Determine the [x, y] coordinate at the center of the cell enclosing the given text.  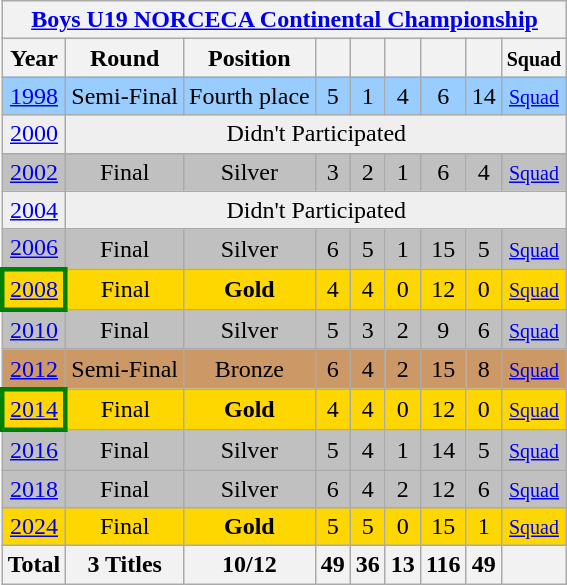
Total [34, 565]
Boys U19 NORCECA Continental Championship [284, 20]
Year [34, 58]
116 [443, 565]
2000 [34, 134]
2014 [34, 410]
2018 [34, 489]
3 Titles [125, 565]
10/12 [250, 565]
Position [250, 58]
2008 [34, 290]
Fourth place [250, 96]
9 [443, 330]
2004 [34, 210]
2024 [34, 527]
2006 [34, 249]
2010 [34, 330]
2016 [34, 450]
2012 [34, 369]
Round [125, 58]
36 [368, 565]
1998 [34, 96]
Bronze [250, 369]
2002 [34, 172]
8 [484, 369]
13 [402, 565]
